Extract the [X, Y] coordinate from the center of the cell holding the provided text.  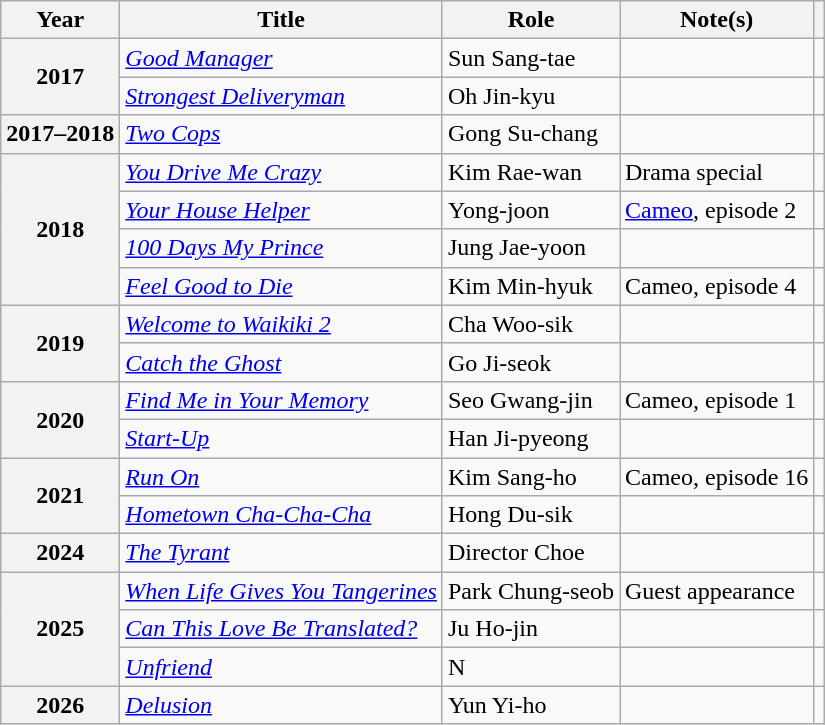
Sun Sang-tae [530, 58]
Han Ji-pyeong [530, 438]
Good Manager [282, 58]
100 Days My Prince [282, 248]
Jung Jae-yoon [530, 248]
Welcome to Waikiki 2 [282, 324]
Strongest Deliveryman [282, 96]
Kim Min-hyuk [530, 286]
Can This Love Be Translated? [282, 629]
2018 [60, 229]
Start-Up [282, 438]
Find Me in Your Memory [282, 400]
Cameo, episode 1 [717, 400]
Guest appearance [717, 591]
Run On [282, 477]
Year [60, 20]
Ju Ho-jin [530, 629]
Unfriend [282, 667]
Director Choe [530, 553]
Park Chung-seob [530, 591]
2020 [60, 419]
N [530, 667]
Drama special [717, 172]
Delusion [282, 705]
Go Ji-seok [530, 362]
Role [530, 20]
2017–2018 [60, 134]
Hometown Cha-Cha-Cha [282, 515]
Feel Good to Die [282, 286]
Oh Jin-kyu [530, 96]
2024 [60, 553]
Cameo, episode 16 [717, 477]
Cameo, episode 4 [717, 286]
Two Cops [282, 134]
Cha Woo-sik [530, 324]
2021 [60, 496]
Kim Sang-ho [530, 477]
You Drive Me Crazy [282, 172]
The Tyrant [282, 553]
2019 [60, 343]
Gong Su-chang [530, 134]
2026 [60, 705]
2025 [60, 629]
Yun Yi-ho [530, 705]
Kim Rae-wan [530, 172]
Your House Helper [282, 210]
2017 [60, 77]
Note(s) [717, 20]
When Life Gives You Tangerines [282, 591]
Yong-joon [530, 210]
Seo Gwang-jin [530, 400]
Cameo, episode 2 [717, 210]
Hong Du-sik [530, 515]
Catch the Ghost [282, 362]
Title [282, 20]
